Capture the cell that displays the provided text and extract its (X, Y) central coordinate. 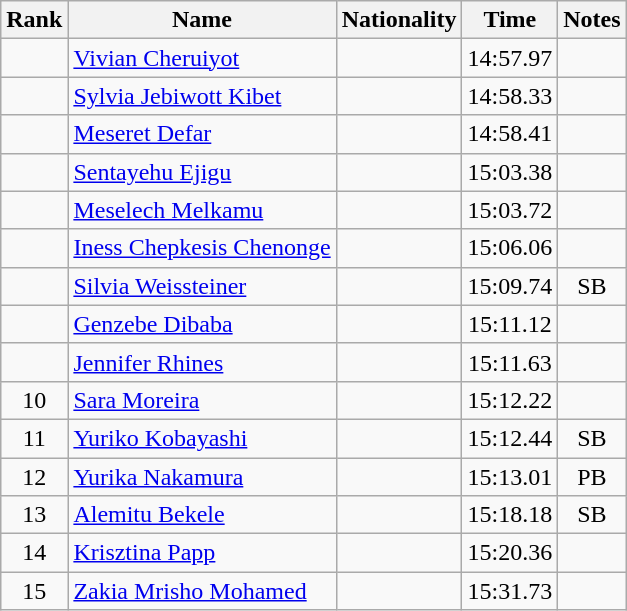
15:03.38 (510, 172)
15:03.72 (510, 210)
15:18.18 (510, 515)
Sylvia Jebiwott Kibet (202, 96)
PB (592, 477)
Yuriko Kobayashi (202, 438)
Rank (34, 20)
15 (34, 591)
Notes (592, 20)
15:06.06 (510, 248)
15:11.12 (510, 324)
Meselech Melkamu (202, 210)
Meseret Defar (202, 134)
Zakia Mrisho Mohamed (202, 591)
15:11.63 (510, 362)
Krisztina Papp (202, 553)
Alemitu Bekele (202, 515)
13 (34, 515)
Name (202, 20)
14:58.41 (510, 134)
14:57.97 (510, 58)
Time (510, 20)
15:13.01 (510, 477)
Sentayehu Ejigu (202, 172)
Iness Chepkesis Chenonge (202, 248)
Nationality (399, 20)
15:12.22 (510, 400)
Jennifer Rhines (202, 362)
Sara Moreira (202, 400)
15:20.36 (510, 553)
Vivian Cheruiyot (202, 58)
11 (34, 438)
10 (34, 400)
12 (34, 477)
15:31.73 (510, 591)
14:58.33 (510, 96)
Yurika Nakamura (202, 477)
14 (34, 553)
Genzebe Dibaba (202, 324)
Silvia Weissteiner (202, 286)
15:12.44 (510, 438)
15:09.74 (510, 286)
